Capture the cell that displays the provided text and extract its (x, y) central coordinate. 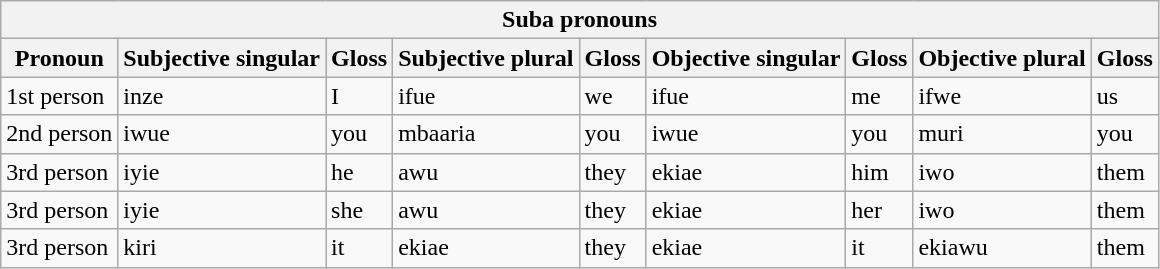
Suba pronouns (580, 20)
he (360, 172)
Objective singular (746, 58)
Subjective plural (486, 58)
1st person (60, 96)
I (360, 96)
me (880, 96)
him (880, 172)
muri (1002, 134)
2nd person (60, 134)
us (1124, 96)
Subjective singular (222, 58)
we (612, 96)
mbaaria (486, 134)
she (360, 210)
her (880, 210)
ifwe (1002, 96)
kiri (222, 248)
Pronoun (60, 58)
inze (222, 96)
Objective plural (1002, 58)
ekiawu (1002, 248)
